Find where the given text appears and provide that cell's center as [X, Y] coordinate. 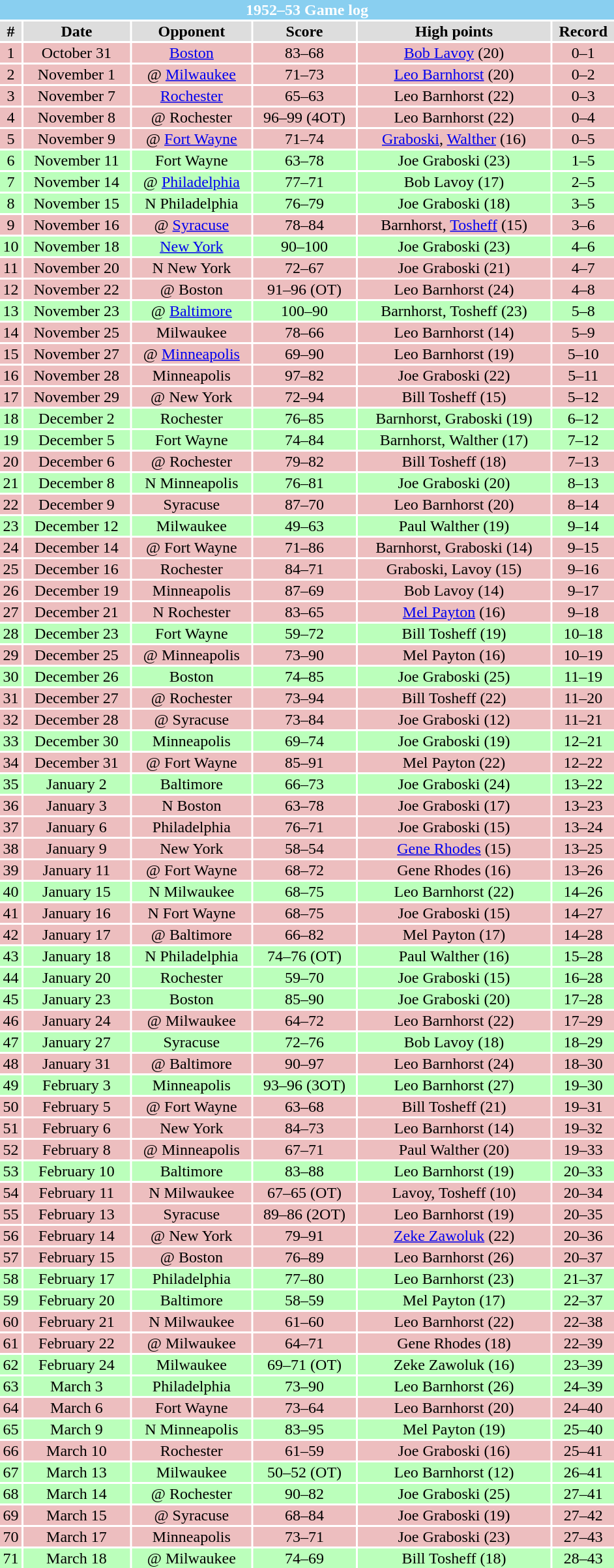
20 [10, 461]
50–52 (OT) [305, 1472]
December 14 [77, 547]
34 [10, 762]
Bill Tosheff (15) [454, 397]
15–28 [583, 956]
11 [10, 268]
Barnhorst, Graboski (14) [454, 547]
51 [10, 1128]
January 20 [77, 978]
January 15 [77, 892]
19–30 [583, 1085]
December 26 [77, 676]
January 2 [77, 784]
0–3 [583, 96]
46 [10, 1021]
1952–53 Game log [307, 10]
25–41 [583, 1451]
March 9 [77, 1429]
# [10, 31]
January 27 [77, 1042]
14 [10, 332]
83–65 [305, 612]
17–28 [583, 999]
Leo Barnhorst (27) [454, 1085]
65–63 [305, 96]
9–15 [583, 547]
74–69 [305, 1558]
96–99 (4OT) [305, 117]
Record [583, 31]
84–73 [305, 1128]
January 6 [77, 827]
26 [10, 590]
Bob Lavoy (18) [454, 1042]
Gene Rhodes (15) [454, 849]
73–71 [305, 1537]
N Fort Wayne [192, 913]
November 14 [77, 182]
23 [10, 526]
January 31 [77, 1064]
March 6 [77, 1408]
November 7 [77, 96]
Paul Walther (16) [454, 956]
67–71 [305, 1150]
4 [10, 117]
November 25 [77, 332]
December 21 [77, 612]
79–91 [305, 1236]
November 18 [77, 246]
1 [10, 53]
February 8 [77, 1150]
6–12 [583, 418]
Bob Lavoy (14) [454, 590]
20–34 [583, 1193]
5–8 [583, 311]
December 6 [77, 461]
78–84 [305, 225]
Graboski, Walther (16) [454, 139]
54 [10, 1193]
30 [10, 676]
79–82 [305, 461]
December 16 [77, 569]
18 [10, 418]
64 [10, 1408]
100–90 [305, 311]
0–4 [583, 117]
Joe Graboski (12) [454, 719]
63–68 [305, 1107]
Lavoy, Tosheff (10) [454, 1193]
17 [10, 397]
January 23 [77, 999]
70 [10, 1537]
16–28 [583, 978]
December 8 [77, 483]
Barnhorst, Walther (17) [454, 440]
N Rochester [192, 612]
93–96 (3OT) [305, 1085]
February 24 [77, 1365]
76–89 [305, 1257]
69–74 [305, 741]
February 17 [77, 1279]
59–72 [305, 633]
Barnhorst, Tosheff (15) [454, 225]
December 30 [77, 741]
90–82 [305, 1494]
@ Philadelphia [192, 182]
14–26 [583, 892]
72–67 [305, 268]
42 [10, 935]
December 9 [77, 504]
December 25 [77, 655]
Date [77, 31]
Joe Graboski (16) [454, 1451]
76–71 [305, 827]
Joe Graboski (22) [454, 375]
68 [10, 1494]
77–80 [305, 1279]
18–30 [583, 1064]
November 9 [77, 139]
February 6 [77, 1128]
December 28 [77, 719]
N Boston [192, 806]
9–16 [583, 569]
27–41 [583, 1494]
48 [10, 1064]
December 12 [77, 526]
5–9 [583, 332]
24 [10, 547]
13 [10, 311]
Joe Graboski (18) [454, 203]
Opponent [192, 31]
67–65 (OT) [305, 1193]
84–71 [305, 569]
Bill Tosheff (19) [454, 633]
March 18 [77, 1558]
10 [10, 246]
50 [10, 1107]
15 [10, 354]
97–82 [305, 375]
8–13 [583, 483]
66–73 [305, 784]
71–86 [305, 547]
21 [10, 483]
December 27 [77, 698]
40 [10, 892]
24–39 [583, 1386]
Graboski, Lavoy (15) [454, 569]
November 20 [77, 268]
November 8 [77, 117]
89–86 (2OT) [305, 1214]
February 3 [77, 1085]
13–24 [583, 827]
March 13 [77, 1472]
20–35 [583, 1214]
73–94 [305, 698]
November 28 [77, 375]
N New York [192, 268]
68–72 [305, 870]
25–40 [583, 1429]
28 [10, 633]
22–37 [583, 1300]
9–17 [583, 590]
5 [10, 139]
4–8 [583, 289]
58 [10, 1279]
February 22 [77, 1343]
72–76 [305, 1042]
December 19 [77, 590]
83–68 [305, 53]
14–27 [583, 913]
January 24 [77, 1021]
October 31 [77, 53]
February 14 [77, 1236]
74–76 (OT) [305, 956]
3–5 [583, 203]
November 23 [77, 311]
83–88 [305, 1171]
Paul Walther (19) [454, 526]
87–69 [305, 590]
December 23 [77, 633]
5–12 [583, 397]
8 [10, 203]
0–1 [583, 53]
71–74 [305, 139]
36 [10, 806]
47 [10, 1042]
12–21 [583, 741]
64–72 [305, 1021]
27–43 [583, 1537]
February 21 [77, 1322]
March 15 [77, 1515]
13–22 [583, 784]
8–14 [583, 504]
20–33 [583, 1171]
32 [10, 719]
4–7 [583, 268]
19 [10, 440]
69–71 (OT) [305, 1365]
29 [10, 655]
February 10 [77, 1171]
19–31 [583, 1107]
0–2 [583, 74]
55 [10, 1214]
5–10 [583, 354]
73–64 [305, 1408]
76–79 [305, 203]
76–85 [305, 418]
Gene Rhodes (18) [454, 1343]
November 11 [77, 160]
78–66 [305, 332]
13–25 [583, 849]
61–59 [305, 1451]
61 [10, 1343]
85–91 [305, 762]
38 [10, 849]
0–5 [583, 139]
35 [10, 784]
58–54 [305, 849]
Score [305, 31]
December 31 [77, 762]
Bill Tosheff (21) [454, 1107]
Leo Barnhorst (23) [454, 1279]
49–63 [305, 526]
November 1 [77, 74]
56 [10, 1236]
74–85 [305, 676]
March 10 [77, 1451]
21–37 [583, 1279]
January 3 [77, 806]
6 [10, 160]
83–95 [305, 1429]
90–100 [305, 246]
Paul Walther (20) [454, 1150]
33 [10, 741]
43 [10, 956]
3–6 [583, 225]
February 11 [77, 1193]
77–71 [305, 182]
November 16 [77, 225]
59 [10, 1300]
2–5 [583, 182]
44 [10, 978]
November 27 [77, 354]
17–29 [583, 1021]
28–43 [583, 1558]
71–73 [305, 74]
90–97 [305, 1064]
24–40 [583, 1408]
Zeke Zawoluk (22) [454, 1236]
87–70 [305, 504]
67 [10, 1472]
2 [10, 74]
91–96 (OT) [305, 289]
27–42 [583, 1515]
69–90 [305, 354]
Barnhorst, Graboski (19) [454, 418]
11–20 [583, 698]
18–29 [583, 1042]
Zeke Zawoluk (16) [454, 1365]
February 5 [77, 1107]
High points [454, 31]
14–28 [583, 935]
57 [10, 1257]
60 [10, 1322]
71 [10, 1558]
69 [10, 1515]
74–84 [305, 440]
12–22 [583, 762]
Bob Lavoy (17) [454, 182]
20–37 [583, 1257]
13–26 [583, 870]
26–41 [583, 1472]
Joe Graboski (21) [454, 268]
January 18 [77, 956]
58–59 [305, 1300]
66 [10, 1451]
22 [10, 504]
22–38 [583, 1322]
59–70 [305, 978]
22–39 [583, 1343]
9–14 [583, 526]
37 [10, 827]
31 [10, 698]
March 14 [77, 1494]
13–23 [583, 806]
1–5 [583, 160]
45 [10, 999]
16 [10, 375]
19–33 [583, 1150]
January 11 [77, 870]
Gene Rhodes (16) [454, 870]
5–11 [583, 375]
20–36 [583, 1236]
Mel Payton (22) [454, 762]
49 [10, 1085]
73–84 [305, 719]
Bob Lavoy (20) [454, 53]
February 15 [77, 1257]
7–12 [583, 440]
January 17 [77, 935]
27 [10, 612]
39 [10, 870]
10–19 [583, 655]
7 [10, 182]
March 3 [77, 1386]
December 2 [77, 418]
85–90 [305, 999]
64–71 [305, 1343]
76–81 [305, 483]
11–19 [583, 676]
March 17 [77, 1537]
January 16 [77, 913]
52 [10, 1150]
Leo Barnhorst (12) [454, 1472]
Joe Graboski (17) [454, 806]
62 [10, 1365]
December 5 [77, 440]
Barnhorst, Tosheff (23) [454, 311]
February 13 [77, 1214]
61–60 [305, 1322]
23–39 [583, 1365]
12 [10, 289]
19–32 [583, 1128]
66–82 [305, 935]
Joe Graboski (24) [454, 784]
November 15 [77, 203]
November 29 [77, 397]
63 [10, 1386]
25 [10, 569]
72–94 [305, 397]
7–13 [583, 461]
November 22 [77, 289]
9 [10, 225]
4–6 [583, 246]
41 [10, 913]
February 20 [77, 1300]
January 9 [77, 849]
10–18 [583, 633]
9–18 [583, 612]
68–84 [305, 1515]
3 [10, 96]
65 [10, 1429]
53 [10, 1171]
Mel Payton (19) [454, 1429]
Bill Tosheff (22) [454, 698]
11–21 [583, 719]
